Locate the cell with the specified text and output its (x, y) center coordinate. 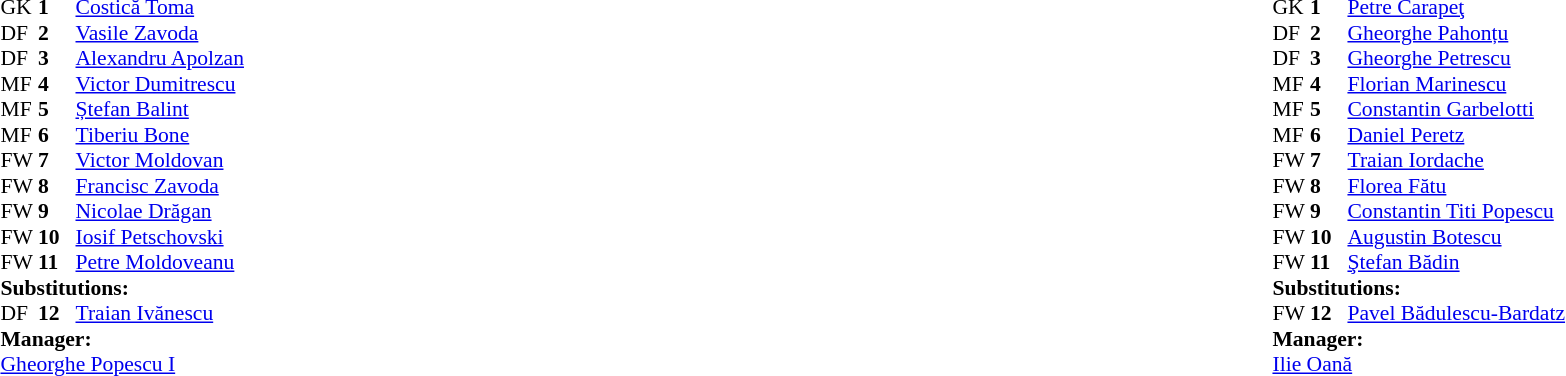
Constantin Titi Popescu (1456, 211)
Victor Moldovan (160, 161)
Tiberiu Bone (160, 135)
Nicolae Drăgan (160, 211)
Gheorghe Pahonțu (1456, 33)
Traian Iordache (1456, 161)
Florea Fătu (1456, 186)
Traian Ivănescu (160, 313)
Victor Dumitrescu (160, 84)
Florian Marinescu (1456, 84)
Gheorghe Petrescu (1456, 59)
Ştefan Bădin (1456, 263)
Iosif Petschovski (160, 237)
Vasile Zavoda (160, 33)
Daniel Peretz (1456, 135)
Pavel Bădulescu-Bardatz (1456, 313)
Constantin Garbelotti (1456, 109)
Francisc Zavoda (160, 186)
Petre Moldoveanu (160, 263)
Ștefan Balint (160, 109)
Alexandru Apolzan (160, 59)
Augustin Botescu (1456, 237)
